For the text-containing cell, return its midpoint in (X, Y) coordinate format. 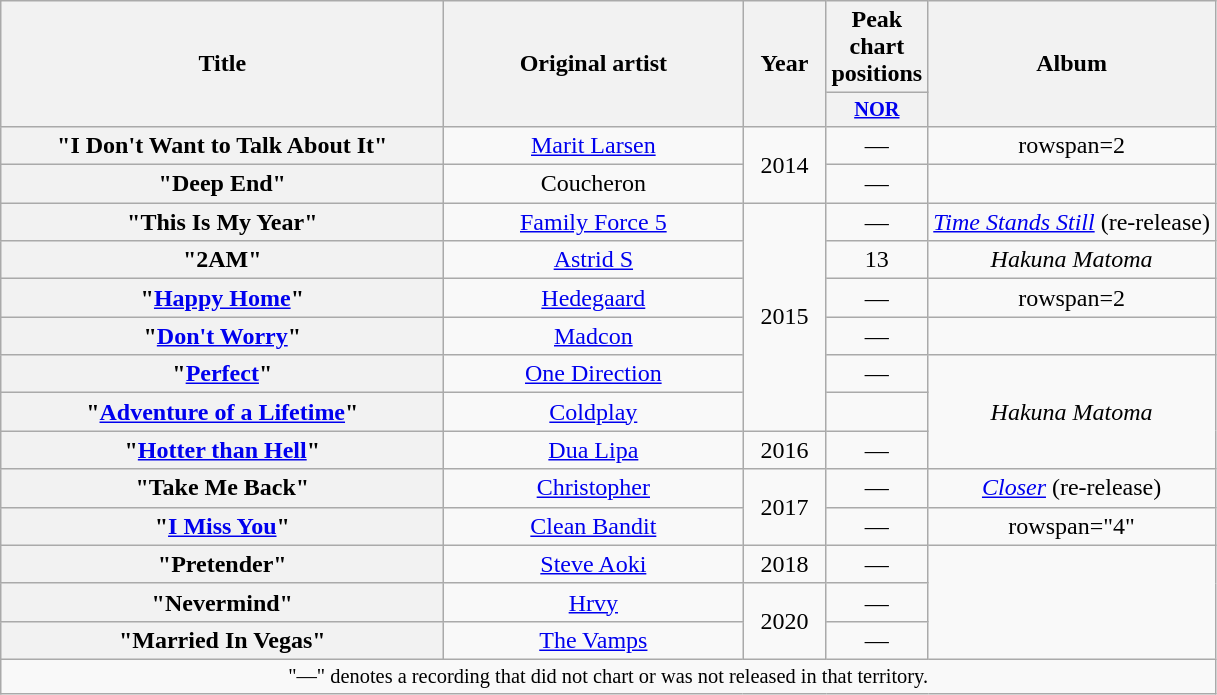
Closer (re-release) (1072, 488)
Marit Larsen (594, 145)
Original artist (594, 64)
Dua Lipa (594, 450)
Family Force 5 (594, 222)
Christopher (594, 488)
2015 (784, 317)
Madcon (594, 336)
The Vamps (594, 640)
"—" denotes a recording that did not chart or was not released in that territory. (608, 676)
"Happy Home" (222, 298)
Steve Aoki (594, 564)
Album (1072, 64)
NOR (877, 110)
Hedegaard (594, 298)
Clean Bandit (594, 526)
Coucheron (594, 184)
"Married In Vegas" (222, 640)
Coldplay (594, 412)
"This Is My Year" (222, 222)
Time Stands Still (re-release) (1072, 222)
2020 (784, 621)
One Direction (594, 374)
"Take Me Back" (222, 488)
Hrvy (594, 602)
13 (877, 260)
"Pretender" (222, 564)
2018 (784, 564)
"Adventure of a Lifetime" (222, 412)
2017 (784, 507)
2014 (784, 164)
"Perfect" (222, 374)
"2AM" (222, 260)
2016 (784, 450)
"Deep End" (222, 184)
"Don't Worry" (222, 336)
Title (222, 64)
"Hotter than Hell" (222, 450)
rowspan="4" (1072, 526)
"Nevermind" (222, 602)
"I Miss You" (222, 526)
Peak chart positions (877, 47)
"I Don't Want to Talk About It" (222, 145)
Astrid S (594, 260)
Year (784, 64)
